For the text-containing cell, return its midpoint in [x, y] coordinate format. 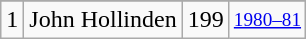
199 [206, 20]
John Hollinden [103, 20]
1980–81 [267, 20]
1 [12, 20]
